Provide the [X, Y] coordinate of the cell's center where the given text is located.  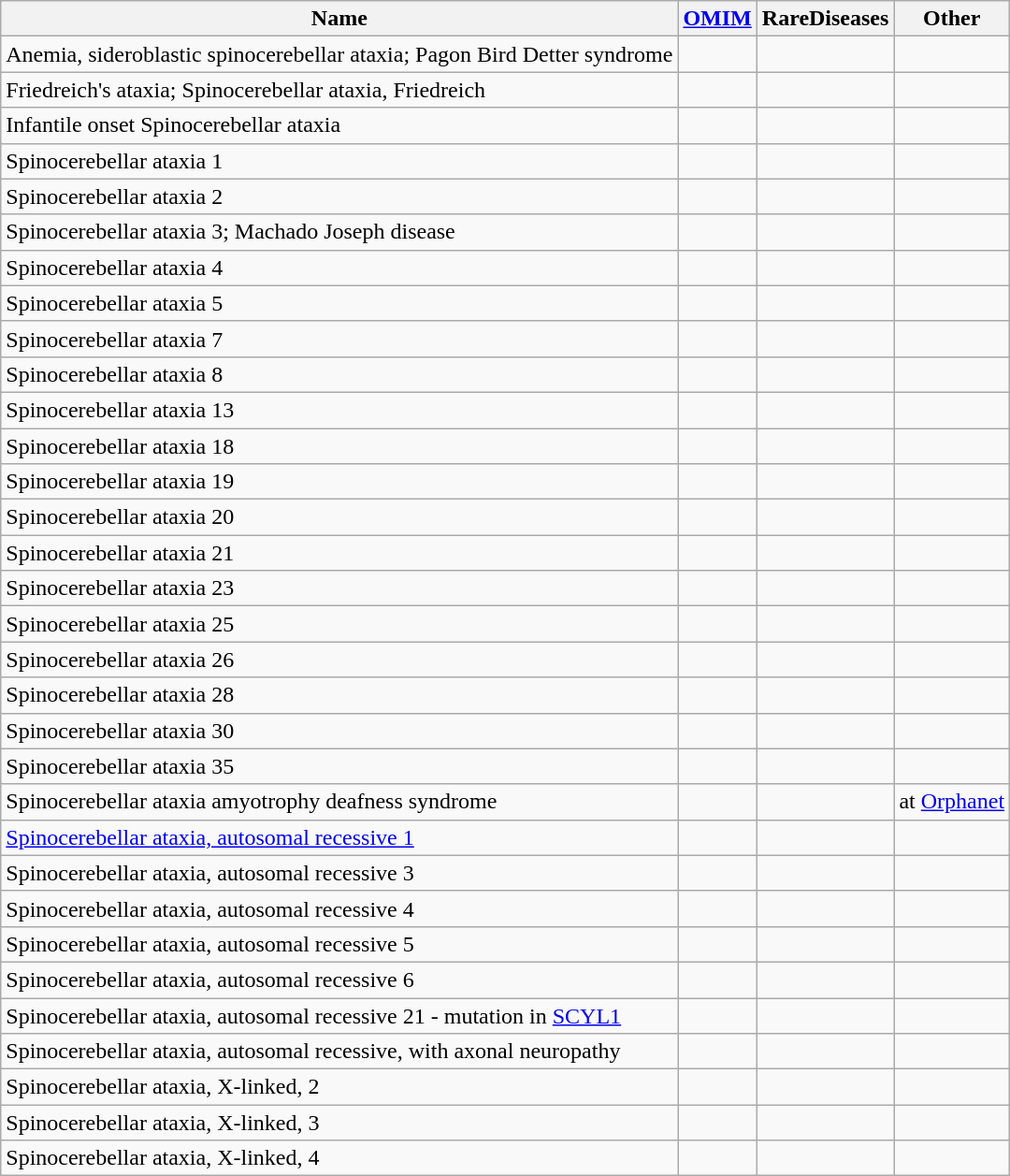
Spinocerebellar ataxia 2 [339, 196]
Spinocerebellar ataxia 28 [339, 695]
Spinocerebellar ataxia 7 [339, 339]
Name [339, 19]
Friedreich's ataxia; Spinocerebellar ataxia, Friedreich [339, 90]
Spinocerebellar ataxia, autosomal recessive 4 [339, 908]
Spinocerebellar ataxia, X-linked, 3 [339, 1123]
Spinocerebellar ataxia, X-linked, 4 [339, 1158]
at Orphanet [952, 802]
Spinocerebellar ataxia 3; Machado Joseph disease [339, 232]
Spinocerebellar ataxia, autosomal recessive 1 [339, 837]
Spinocerebellar ataxia 1 [339, 161]
Spinocerebellar ataxia, autosomal recessive, with axonal neuropathy [339, 1052]
Spinocerebellar ataxia, autosomal recessive 5 [339, 944]
Spinocerebellar ataxia 20 [339, 517]
Spinocerebellar ataxia 30 [339, 731]
Spinocerebellar ataxia 19 [339, 482]
Spinocerebellar ataxia 13 [339, 410]
Spinocerebellar ataxia 8 [339, 374]
Spinocerebellar ataxia 25 [339, 624]
Spinocerebellar ataxia, autosomal recessive 3 [339, 873]
Spinocerebellar ataxia amyotrophy deafness syndrome [339, 802]
Other [952, 19]
Spinocerebellar ataxia 23 [339, 588]
Spinocerebellar ataxia 5 [339, 303]
Anemia, sideroblastic spinocerebellar ataxia; Pagon Bird Detter syndrome [339, 54]
Spinocerebellar ataxia 18 [339, 446]
Spinocerebellar ataxia, autosomal recessive 6 [339, 980]
Spinocerebellar ataxia, X-linked, 2 [339, 1087]
Spinocerebellar ataxia 21 [339, 553]
RareDiseases [825, 19]
Spinocerebellar ataxia 35 [339, 766]
Spinocerebellar ataxia 4 [339, 268]
Infantile onset Spinocerebellar ataxia [339, 125]
Spinocerebellar ataxia, autosomal recessive 21 - mutation in SCYL1 [339, 1015]
OMIM [717, 19]
Spinocerebellar ataxia 26 [339, 660]
